Provide the [X, Y] coordinate of the cell's center where the given text is located.  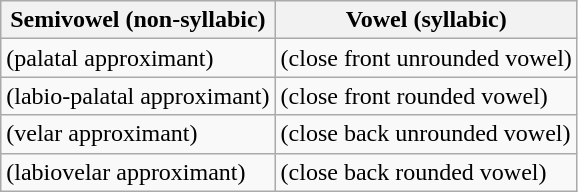
Semivowel (non-syllabic) [138, 20]
(close back unrounded vowel) [426, 134]
(palatal approximant) [138, 58]
(labiovelar approximant) [138, 172]
(labio-palatal approximant) [138, 96]
(close back rounded vowel) [426, 172]
(velar approximant) [138, 134]
(close front unrounded vowel) [426, 58]
Vowel (syllabic) [426, 20]
(close front rounded vowel) [426, 96]
